Pinpoint the cell where the given text exists, returning its [x, y] midpoint coordinate. 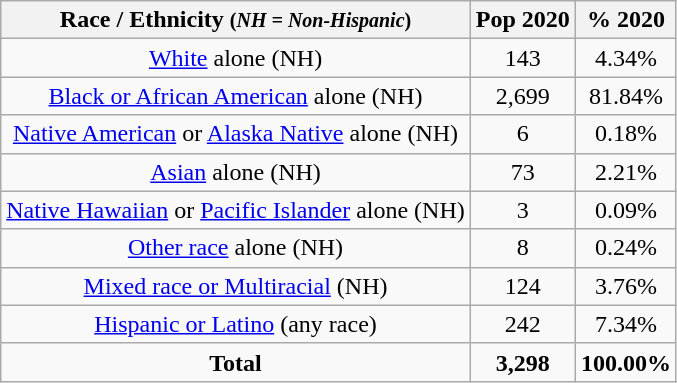
Race / Ethnicity (NH = Non-Hispanic) [236, 20]
7.34% [626, 324]
0.18% [626, 134]
3.76% [626, 286]
73 [522, 172]
Native American or Alaska Native alone (NH) [236, 134]
% 2020 [626, 20]
81.84% [626, 96]
0.09% [626, 210]
2.21% [626, 172]
Total [236, 362]
Asian alone (NH) [236, 172]
3,298 [522, 362]
White alone (NH) [236, 58]
2,699 [522, 96]
Black or African American alone (NH) [236, 96]
4.34% [626, 58]
242 [522, 324]
Other race alone (NH) [236, 248]
Pop 2020 [522, 20]
Native Hawaiian or Pacific Islander alone (NH) [236, 210]
124 [522, 286]
100.00% [626, 362]
143 [522, 58]
0.24% [626, 248]
Mixed race or Multiracial (NH) [236, 286]
3 [522, 210]
8 [522, 248]
6 [522, 134]
Hispanic or Latino (any race) [236, 324]
